Output the [X, Y] coordinate of the center of the cell containing the given text.  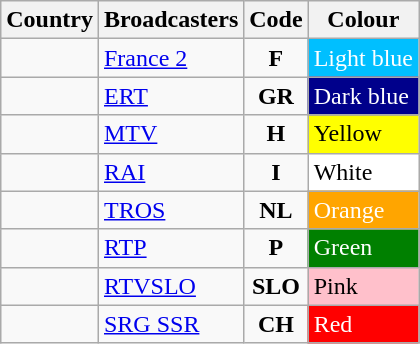
CH [276, 324]
SLO [276, 286]
Light blue [363, 58]
ERT [170, 96]
Dark blue [363, 96]
White [363, 172]
I [276, 172]
Orange [363, 210]
France 2 [170, 58]
TROS [170, 210]
F [276, 58]
P [276, 248]
RAI [170, 172]
Code [276, 20]
H [276, 134]
MTV [170, 134]
Colour [363, 20]
RTP [170, 248]
Green [363, 248]
Pink [363, 286]
Country [50, 20]
GR [276, 96]
Yellow [363, 134]
SRG SSR [170, 324]
Broadcasters [170, 20]
Red [363, 324]
NL [276, 210]
RTVSLO [170, 286]
